Identify which cell holds the provided text, then report its [X, Y] central coordinate. 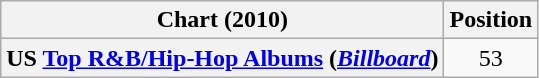
53 [491, 58]
US Top R&B/Hip-Hop Albums (Billboard) [222, 58]
Chart (2010) [222, 20]
Position [491, 20]
